Detect which cell encompasses the target text, then output its (x, y) center coordinate. 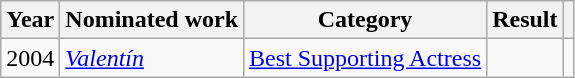
Best Supporting Actress (366, 58)
Category (366, 20)
Result (525, 20)
Nominated work (152, 20)
Year (30, 20)
2004 (30, 58)
Valentín (152, 58)
